Identify which cell holds the provided text, then report its (x, y) central coordinate. 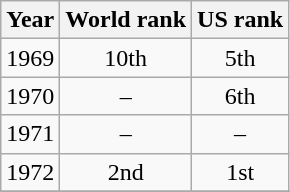
2nd (126, 172)
1st (240, 172)
10th (126, 58)
Year (30, 20)
1972 (30, 172)
1971 (30, 134)
5th (240, 58)
6th (240, 96)
1969 (30, 58)
1970 (30, 96)
US rank (240, 20)
World rank (126, 20)
